Extract the (x, y) coordinate from the center of the cell holding the provided text.  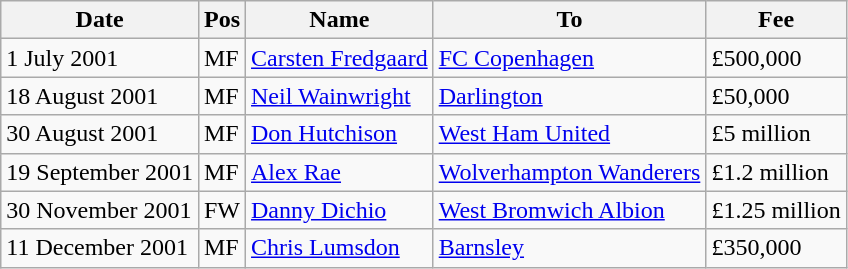
1 July 2001 (100, 58)
30 August 2001 (100, 134)
£1.25 million (776, 210)
19 September 2001 (100, 172)
30 November 2001 (100, 210)
FW (222, 210)
To (570, 20)
£50,000 (776, 96)
West Ham United (570, 134)
Name (340, 20)
£5 million (776, 134)
Don Hutchison (340, 134)
West Bromwich Albion (570, 210)
£1.2 million (776, 172)
£500,000 (776, 58)
Neil Wainwright (340, 96)
Barnsley (570, 248)
18 August 2001 (100, 96)
FC Copenhagen (570, 58)
Date (100, 20)
Darlington (570, 96)
£350,000 (776, 248)
11 December 2001 (100, 248)
Danny Dichio (340, 210)
Chris Lumsdon (340, 248)
Pos (222, 20)
Fee (776, 20)
Carsten Fredgaard (340, 58)
Alex Rae (340, 172)
Wolverhampton Wanderers (570, 172)
